Capture the cell that displays the provided text and extract its (X, Y) central coordinate. 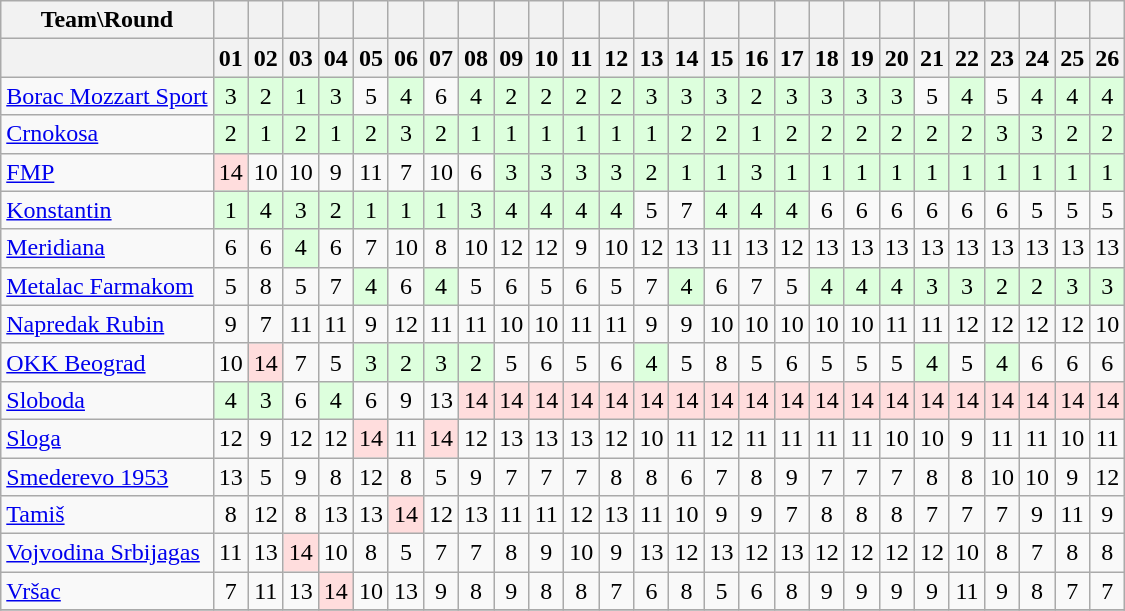
Vršac (107, 591)
Meridiana (107, 248)
15 (722, 58)
03 (300, 58)
01 (230, 58)
Vojvodina Srbijagas (107, 553)
09 (512, 58)
Konstantin (107, 210)
08 (476, 58)
Borac Mozzart Sport (107, 96)
Team\Round (107, 20)
05 (370, 58)
26 (1108, 58)
Smederevo 1953 (107, 477)
OKK Beograd (107, 362)
19 (862, 58)
24 (1038, 58)
Metalac Farmakom (107, 286)
23 (1002, 58)
17 (792, 58)
Napredak Rubin (107, 324)
25 (1072, 58)
06 (406, 58)
02 (266, 58)
Crnokosa (107, 134)
22 (966, 58)
16 (756, 58)
21 (932, 58)
FMP (107, 172)
07 (440, 58)
Sloga (107, 438)
18 (826, 58)
Sloboda (107, 400)
04 (336, 58)
20 (896, 58)
Tamiš (107, 515)
